From the cell containing the given text, extract its center point as [x, y] coordinate. 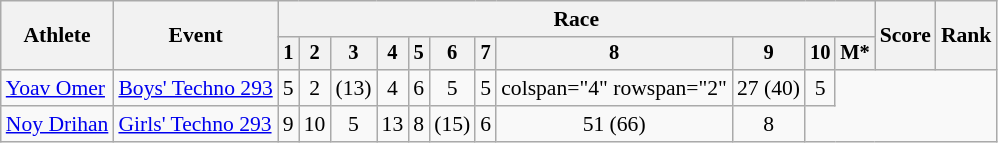
Event [195, 36]
Rank [966, 36]
Athlete [58, 36]
1 [288, 54]
Race [576, 19]
Girls' Techno 293 [195, 124]
Noy Drihan [58, 124]
(15) [452, 124]
7 [486, 54]
colspan="4" rowspan="2" [614, 88]
M* [854, 54]
3 [353, 54]
Score [906, 36]
Boys' Techno 293 [195, 88]
13 [393, 124]
(13) [353, 88]
51 (66) [614, 124]
27 (40) [768, 88]
Yoav Omer [58, 88]
